Output the (x, y) coordinate of the center of the cell containing the given text.  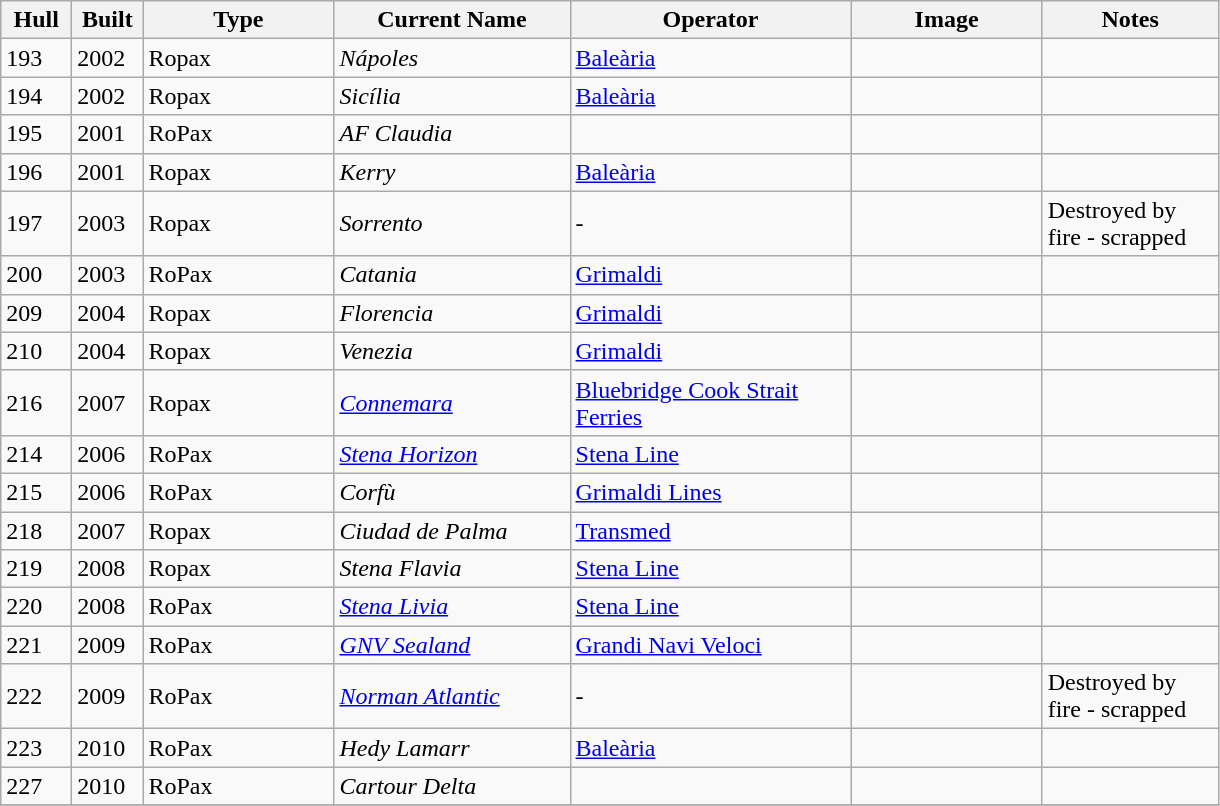
Kerry (452, 172)
Cartour Delta (452, 786)
Sicília (452, 96)
220 (36, 607)
Nápoles (452, 58)
Built (108, 20)
Corfù (452, 492)
Image (946, 20)
AF Claudia (452, 134)
200 (36, 275)
Stena Livia (452, 607)
Catania (452, 275)
197 (36, 224)
194 (36, 96)
219 (36, 569)
Sorrento (452, 224)
196 (36, 172)
Stena Flavia (452, 569)
Ciudad de Palma (452, 531)
Venezia (452, 351)
Notes (1130, 20)
Current Name (452, 20)
221 (36, 645)
Grimaldi Lines (710, 492)
Type (238, 20)
210 (36, 351)
222 (36, 696)
Hull (36, 20)
Connemara (452, 402)
223 (36, 748)
Transmed (710, 531)
Grandi Navi Veloci (710, 645)
195 (36, 134)
Bluebridge Cook Strait Ferries (710, 402)
Florencia (452, 313)
Norman Atlantic (452, 696)
Stena Horizon (452, 454)
218 (36, 531)
214 (36, 454)
Hedy Lamarr (452, 748)
GNV Sealand (452, 645)
215 (36, 492)
216 (36, 402)
209 (36, 313)
193 (36, 58)
Operator (710, 20)
227 (36, 786)
